Capture the cell that displays the provided text and extract its [x, y] central coordinate. 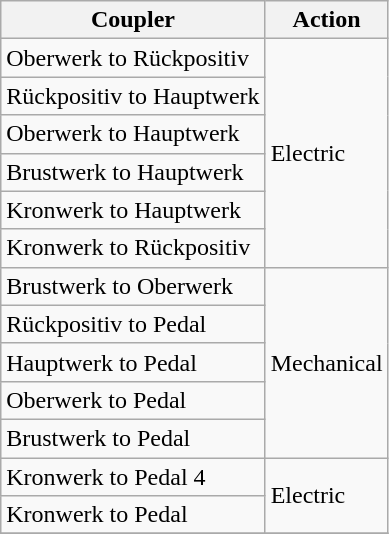
Kronwerk to Hauptwerk [133, 210]
Kronwerk to Pedal 4 [133, 477]
Coupler [133, 20]
Rückpositiv to Pedal [133, 324]
Oberwerk to Pedal [133, 400]
Kronwerk to Rückpositiv [133, 248]
Action [326, 20]
Brustwerk to Oberwerk [133, 286]
Mechanical [326, 362]
Brustwerk to Pedal [133, 438]
Hauptwerk to Pedal [133, 362]
Oberwerk to Rückpositiv [133, 58]
Brustwerk to Hauptwerk [133, 172]
Kronwerk to Pedal [133, 515]
Oberwerk to Hauptwerk [133, 134]
Rückpositiv to Hauptwerk [133, 96]
